For the text-containing cell, return its midpoint in (X, Y) coordinate format. 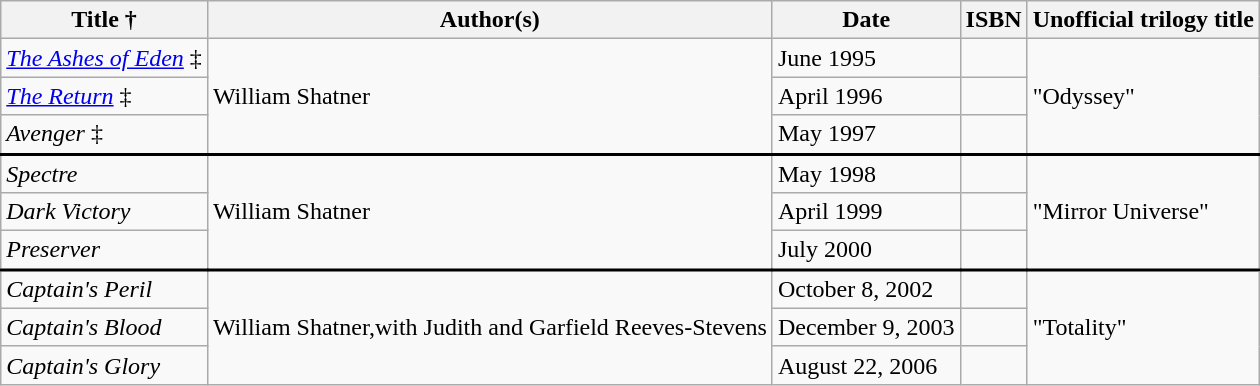
"Mirror Universe" (1143, 212)
October 8, 2002 (866, 288)
"Totality" (1143, 326)
Captain's Glory (104, 365)
"Odyssey" (1143, 96)
May 1998 (866, 174)
Spectre (104, 174)
The Ashes of Eden ‡ (104, 58)
December 9, 2003 (866, 327)
Avenger ‡ (104, 134)
August 22, 2006 (866, 365)
Captain's Blood (104, 327)
The Return ‡ (104, 96)
Captain's Peril (104, 288)
May 1997 (866, 134)
June 1995 (866, 58)
April 1999 (866, 212)
Dark Victory (104, 212)
Preserver (104, 250)
Title † (104, 20)
William Shatner,with Judith and Garfield Reeves-Stevens (490, 326)
Author(s) (490, 20)
Date (866, 20)
ISBN (994, 20)
Unofficial trilogy title (1143, 20)
April 1996 (866, 96)
July 2000 (866, 250)
